Return (x, y) of the center of cell containing provided text 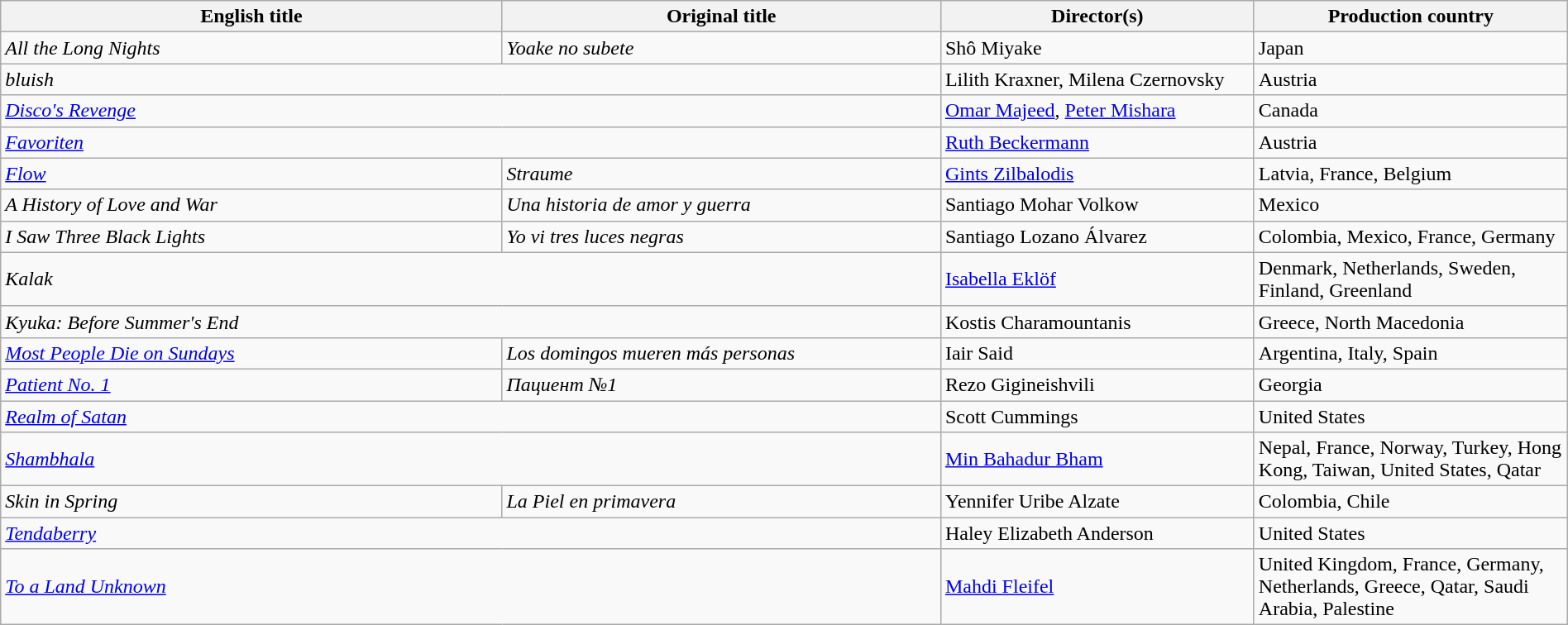
Georgia (1411, 384)
Japan (1411, 48)
Пациент №1 (721, 384)
I Saw Three Black Lights (251, 236)
bluish (471, 79)
Los domingos mueren más personas (721, 353)
Mahdi Fleifel (1097, 587)
English title (251, 17)
Min Bahadur Bham (1097, 460)
La Piel en primavera (721, 502)
A History of Love and War (251, 205)
Shô Miyake (1097, 48)
Iair Said (1097, 353)
Colombia, Chile (1411, 502)
Argentina, Italy, Spain (1411, 353)
Yennifer Uribe Alzate (1097, 502)
Mexico (1411, 205)
Canada (1411, 111)
Nepal, France, Norway, Turkey, Hong Kong, Taiwan, United States, Qatar (1411, 460)
Yo vi tres luces negras (721, 236)
Isabella Eklöf (1097, 279)
United Kingdom, France, Germany, Netherlands, Greece, Qatar, Saudi Arabia, Palestine (1411, 587)
Favoriten (471, 142)
Skin in Spring (251, 502)
Una historia de amor y guerra (721, 205)
Kyuka: Before Summer's End (471, 322)
Haley Elizabeth Anderson (1097, 533)
Latvia, France, Belgium (1411, 174)
Realm of Satan (471, 416)
Disco's Revenge (471, 111)
To a Land Unknown (471, 587)
Santiago Mohar Volkow (1097, 205)
Ruth Beckermann (1097, 142)
Flow (251, 174)
All the Long Nights (251, 48)
Lilith Kraxner, Milena Czernovsky (1097, 79)
Director(s) (1097, 17)
Shambhala (471, 460)
Scott Cummings (1097, 416)
Colombia, Mexico, France, Germany (1411, 236)
Kalak (471, 279)
Original title (721, 17)
Kostis Charamountanis (1097, 322)
Denmark, Netherlands, Sweden, Finland, Greenland (1411, 279)
Tendaberry (471, 533)
Santiago Lozano Álvarez (1097, 236)
Yoake no subete (721, 48)
Most People Die on Sundays (251, 353)
Patient No. 1 (251, 384)
Omar Majeed, Peter Mishara (1097, 111)
Production country (1411, 17)
Straume (721, 174)
Greece, North Macedonia (1411, 322)
Rezo Gigineishvili (1097, 384)
Gints Zilbalodis (1097, 174)
